Scan for the cell matching the given text and deliver its [X, Y] coordinate at center. 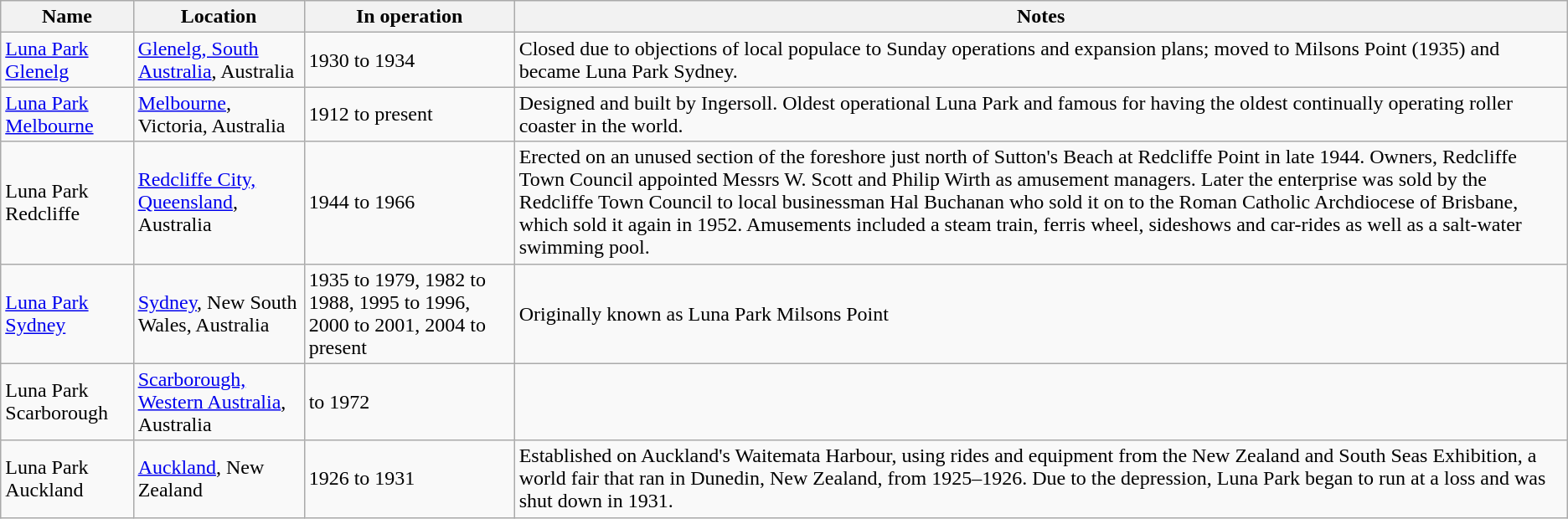
to 1972 [409, 402]
Luna Park Glenelg [67, 60]
Originally known as Luna Park Milsons Point [1040, 313]
1935 to 1979, 1982 to 1988, 1995 to 1996, 2000 to 2001, 2004 to present [409, 313]
Sydney, New South Wales, Australia [219, 313]
1912 to present [409, 114]
Glenelg, South Australia, Australia [219, 60]
Luna Park Melbourne [67, 114]
Location [219, 17]
Name [67, 17]
Auckland, New Zealand [219, 479]
Scarborough, Western Australia, Australia [219, 402]
Luna Park Scarborough [67, 402]
Luna Park Sydney [67, 313]
1944 to 1966 [409, 203]
Notes [1040, 17]
Luna Park Redcliffe [67, 203]
Melbourne, Victoria, Australia [219, 114]
Designed and built by Ingersoll. Oldest operational Luna Park and famous for having the oldest continually operating roller coaster in the world. [1040, 114]
In operation [409, 17]
Closed due to objections of local populace to Sunday operations and expansion plans; moved to Milsons Point (1935) and became Luna Park Sydney. [1040, 60]
1926 to 1931 [409, 479]
Redcliffe City, Queensland, Australia [219, 203]
1930 to 1934 [409, 60]
Luna Park Auckland [67, 479]
